From the cell containing the given text, extract its center point as (X, Y) coordinate. 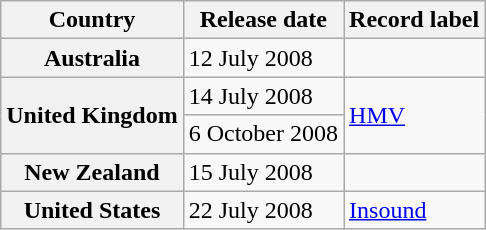
United Kingdom (92, 115)
Australia (92, 58)
Record label (414, 20)
HMV (414, 115)
6 October 2008 (263, 134)
Insound (414, 210)
Country (92, 20)
Release date (263, 20)
15 July 2008 (263, 172)
United States (92, 210)
22 July 2008 (263, 210)
14 July 2008 (263, 96)
New Zealand (92, 172)
12 July 2008 (263, 58)
